Output the (x, y) coordinate of the center of the cell containing the given text.  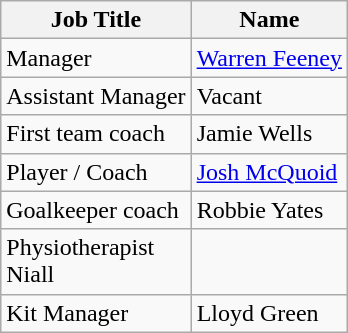
Kit Manager (96, 313)
Name (269, 20)
Vacant (269, 96)
Job Title (96, 20)
Goalkeeper coach (96, 210)
First team coach (96, 134)
Josh McQuoid (269, 172)
Warren Feeney (269, 58)
Manager (96, 58)
Jamie Wells (269, 134)
Assistant Manager (96, 96)
Robbie Yates (269, 210)
PhysiotherapistNiall (96, 262)
Lloyd Green (269, 313)
Player / Coach (96, 172)
